Pinpoint the cell where the given text exists, returning its (X, Y) midpoint coordinate. 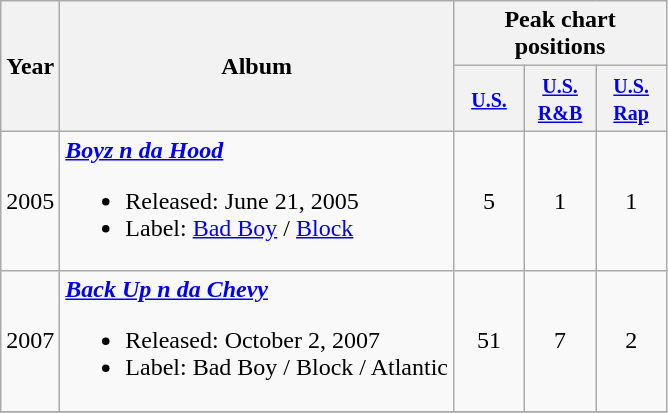
7 (560, 341)
Year (30, 66)
Peak chart positions (560, 34)
U.S. R&B (560, 98)
Back Up n da ChevyReleased: October 2, 2007Label: Bad Boy / Block / Atlantic (257, 341)
U.S. (488, 98)
2 (632, 341)
Boyz n da HoodReleased: June 21, 2005Label: Bad Boy / Block (257, 201)
5 (488, 201)
Album (257, 66)
51 (488, 341)
U.S. Rap (632, 98)
2005 (30, 201)
2007 (30, 341)
